Find where the given text appears and provide that cell's center as [X, Y] coordinate. 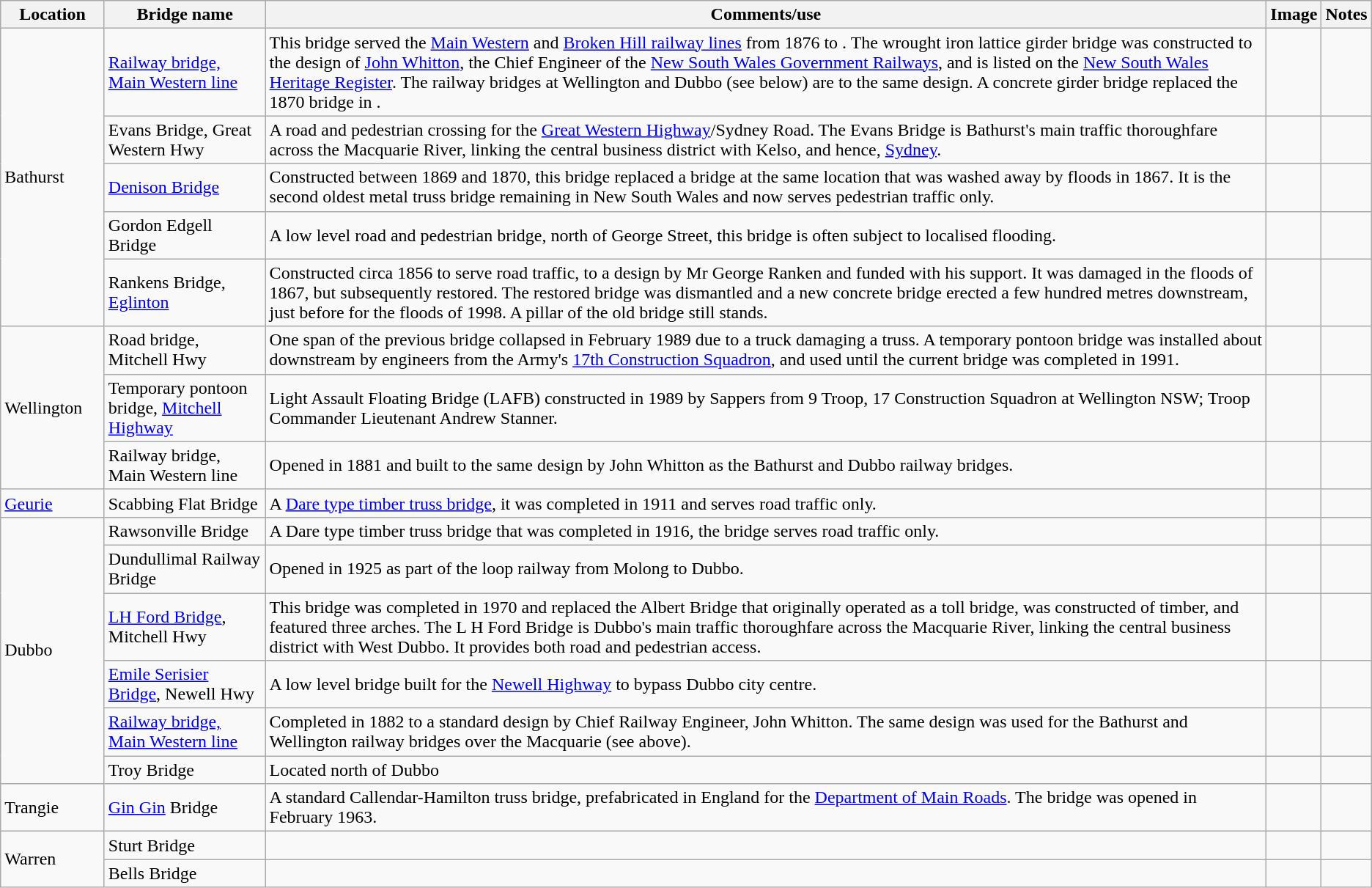
Bridge name [185, 15]
Gin Gin Bridge [185, 808]
Wellington [53, 408]
Road bridge, Mitchell Hwy [185, 351]
Comments/use [766, 15]
A low level road and pedestrian bridge, north of George Street, this bridge is often subject to localised flooding. [766, 235]
Warren [53, 859]
Rankens Bridge, Eglinton [185, 293]
LH Ford Bridge, Mitchell Hwy [185, 626]
Opened in 1925 as part of the loop railway from Molong to Dubbo. [766, 569]
Bells Bridge [185, 873]
Troy Bridge [185, 770]
Located north of Dubbo [766, 770]
A Dare type timber truss bridge that was completed in 1916, the bridge serves road traffic only. [766, 531]
Gordon Edgell Bridge [185, 235]
A standard Callendar-Hamilton truss bridge, prefabricated in England for the Department of Main Roads. The bridge was opened in February 1963. [766, 808]
Dundullimal Railway Bridge [185, 569]
Denison Bridge [185, 188]
Evans Bridge, Great Western Hwy [185, 139]
Emile Serisier Bridge, Newell Hwy [185, 685]
A low level bridge built for the Newell Highway to bypass Dubbo city centre. [766, 685]
Opened in 1881 and built to the same design by John Whitton as the Bathurst and Dubbo railway bridges. [766, 465]
A Dare type timber truss bridge, it was completed in 1911 and serves road traffic only. [766, 503]
Image [1294, 15]
Location [53, 15]
Sturt Bridge [185, 845]
Rawsonville Bridge [185, 531]
Trangie [53, 808]
Notes [1346, 15]
Geurie [53, 503]
Scabbing Flat Bridge [185, 503]
Dubbo [53, 650]
Bathurst [53, 177]
Temporary pontoon bridge, Mitchell Highway [185, 408]
